Identify which cell holds the provided text, then report its [X, Y] central coordinate. 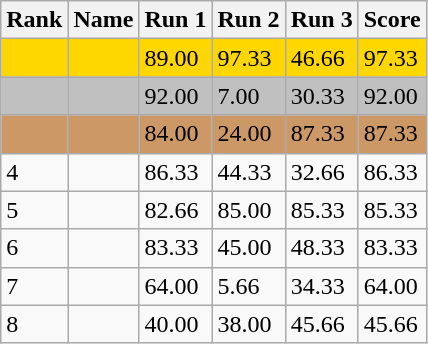
89.00 [176, 58]
7.00 [248, 96]
45.00 [248, 248]
Score [392, 20]
85.00 [248, 210]
6 [34, 248]
5.66 [248, 286]
Run 2 [248, 20]
44.33 [248, 172]
Run 3 [322, 20]
Name [104, 20]
Rank [34, 20]
24.00 [248, 134]
7 [34, 286]
40.00 [176, 324]
32.66 [322, 172]
38.00 [248, 324]
5 [34, 210]
Run 1 [176, 20]
30.33 [322, 96]
8 [34, 324]
84.00 [176, 134]
4 [34, 172]
48.33 [322, 248]
46.66 [322, 58]
34.33 [322, 286]
82.66 [176, 210]
